Provide the [X, Y] coordinate of the cell's center where the given text is located.  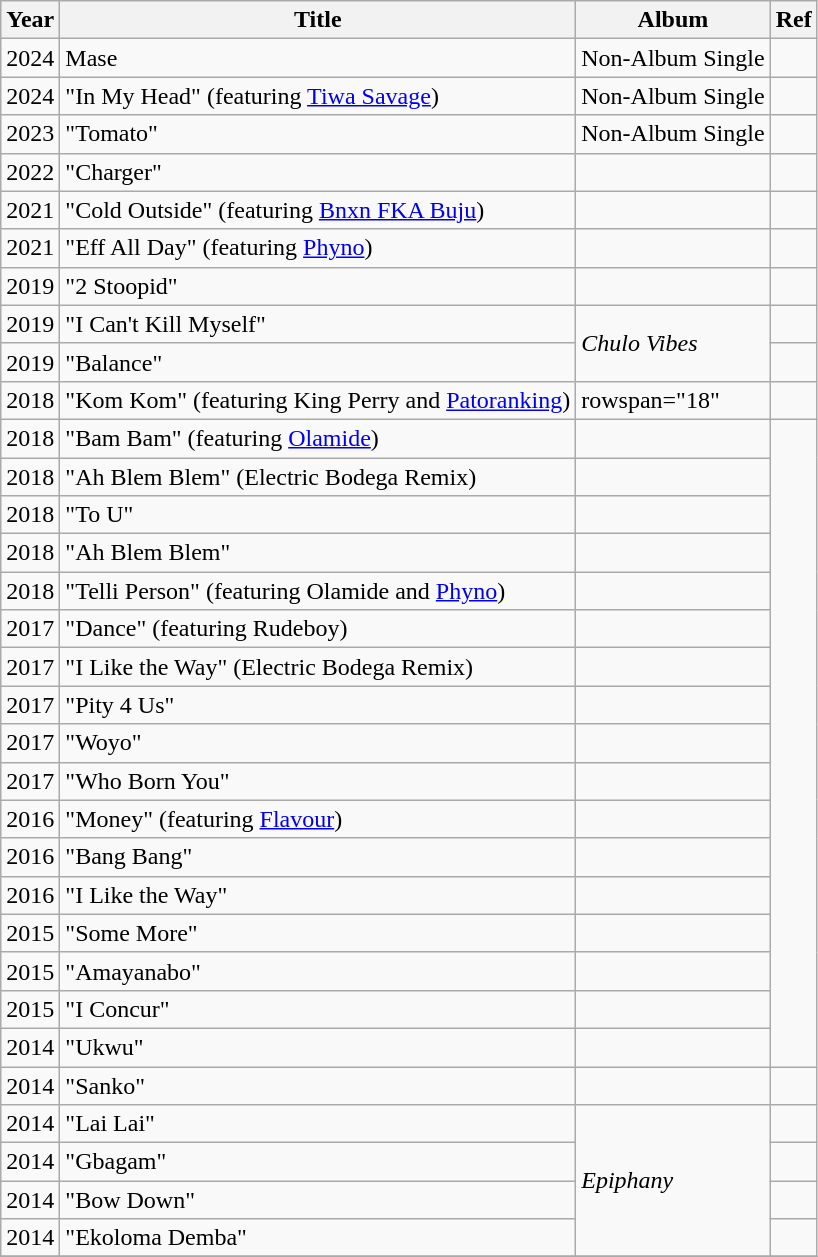
"I Like the Way" (Electric Bodega Remix) [318, 667]
Year [30, 20]
"Ah Blem Blem" (Electric Bodega Remix) [318, 477]
"Pity 4 Us" [318, 705]
Epiphany [673, 1181]
2023 [30, 134]
"In My Head" (featuring Tiwa Savage) [318, 96]
2022 [30, 172]
"Money" (featuring Flavour) [318, 819]
"Lai Lai" [318, 1124]
"Woyo" [318, 743]
"Gbagam" [318, 1162]
"Balance" [318, 362]
"Who Born You" [318, 781]
"Amayanabo" [318, 971]
"Ukwu" [318, 1047]
"Charger" [318, 172]
"I Like the Way" [318, 895]
"Ekoloma Demba" [318, 1238]
Title [318, 20]
"I Can't Kill Myself" [318, 324]
"Dance" (featuring Rudeboy) [318, 629]
"Bam Bam" (featuring Olamide) [318, 438]
"Sanko" [318, 1085]
"Bow Down" [318, 1200]
"To U" [318, 515]
"I Concur" [318, 1009]
"Kom Kom" (featuring King Perry and Patoranking) [318, 400]
"Eff All Day" (featuring Phyno) [318, 248]
"Tomato" [318, 134]
"Cold Outside" (featuring Bnxn FKA Buju) [318, 210]
Chulo Vibes [673, 343]
rowspan="18" [673, 400]
Album [673, 20]
Mase [318, 58]
"Some More" [318, 933]
Ref [794, 20]
"Telli Person" (featuring Olamide and Phyno) [318, 591]
"2 Stoopid" [318, 286]
"Bang Bang" [318, 857]
"Ah Blem Blem" [318, 553]
